Pinpoint the cell where the given text exists, returning its [x, y] midpoint coordinate. 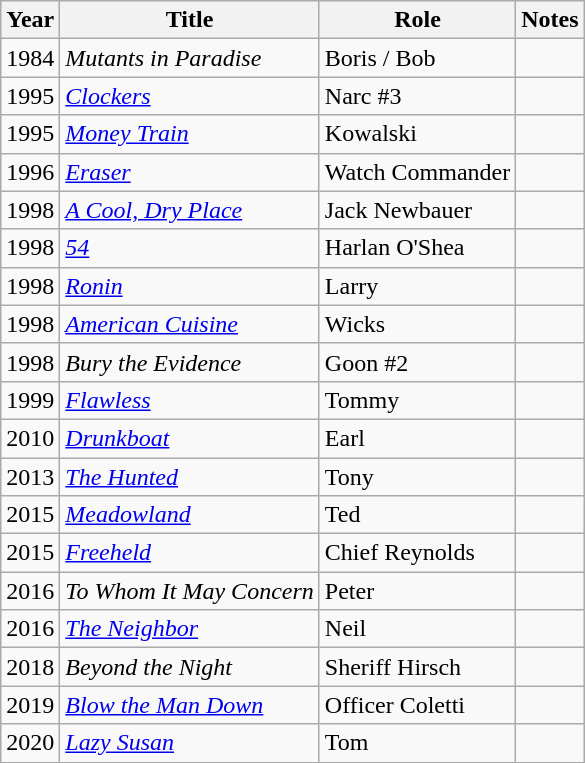
Notes [550, 20]
Harlan O'Shea [417, 248]
Neil [417, 629]
Sheriff Hirsch [417, 667]
Bury the Evidence [190, 362]
1984 [30, 58]
Watch Commander [417, 172]
2013 [30, 477]
Narc #3 [417, 96]
2019 [30, 705]
Mutants in Paradise [190, 58]
1999 [30, 400]
Tommy [417, 400]
Goon #2 [417, 362]
Money Train [190, 134]
Boris / Bob [417, 58]
2018 [30, 667]
To Whom It May Concern [190, 591]
Meadowland [190, 515]
The Neighbor [190, 629]
Title [190, 20]
Year [30, 20]
Larry [417, 286]
Peter [417, 591]
Flawless [190, 400]
Earl [417, 438]
2020 [30, 743]
54 [190, 248]
Jack Newbauer [417, 210]
Lazy Susan [190, 743]
Wicks [417, 324]
Ted [417, 515]
Drunkboat [190, 438]
Chief Reynolds [417, 553]
Eraser [190, 172]
Freeheld [190, 553]
A Cool, Dry Place [190, 210]
American Cuisine [190, 324]
Kowalski [417, 134]
Blow the Man Down [190, 705]
Tom [417, 743]
1996 [30, 172]
The Hunted [190, 477]
Role [417, 20]
Clockers [190, 96]
2010 [30, 438]
Ronin [190, 286]
Tony [417, 477]
Officer Coletti [417, 705]
Beyond the Night [190, 667]
